Determine the [X, Y] coordinate at the center of the cell enclosing the given text.  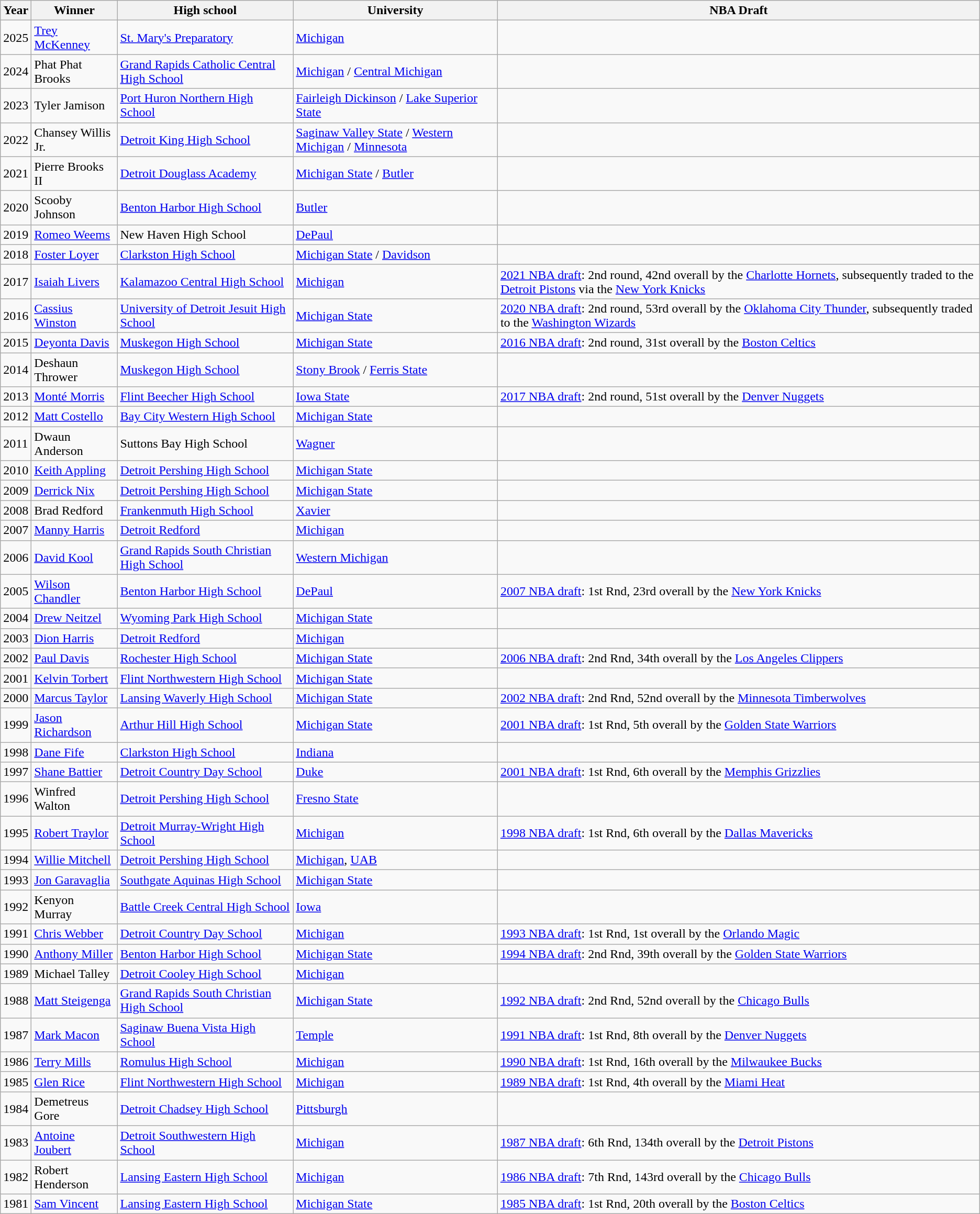
Suttons Bay High School [205, 444]
Detroit Chadsey High School [205, 1109]
Tyler Jamison [74, 106]
1985 [16, 1082]
Glen Rice [74, 1082]
2016 [16, 315]
1990 NBA draft: 1st Rnd, 16th overall by the Milwaukee Bucks [738, 1062]
1996 [16, 799]
Dwaun Anderson [74, 444]
1995 [16, 833]
2006 NBA draft: 2nd Rnd, 34th overall by the Los Angeles Clippers [738, 658]
Chansey Willis Jr. [74, 139]
Kalamazoo Central High School [205, 282]
Wilson Chandler [74, 592]
Rochester High School [205, 658]
Foster Loyer [74, 254]
Deyonta Davis [74, 342]
Matt Costello [74, 417]
Derrick Nix [74, 491]
1998 NBA draft: 1st Rnd, 6th overall by the Dallas Mavericks [738, 833]
1986 NBA draft: 7th Rnd, 143rd overall by the Chicago Bulls [738, 1177]
1991 [16, 934]
Lansing Waverly High School [205, 698]
New Haven High School [205, 235]
1989 NBA draft: 1st Rnd, 4th overall by the Miami Heat [738, 1082]
1997 [16, 772]
2025 [16, 38]
Paul Davis [74, 658]
1984 [16, 1109]
Indiana [396, 752]
2021 [16, 174]
Romeo Weems [74, 235]
Detroit Southwestern High School [205, 1142]
Isaiah Livers [74, 282]
2019 [16, 235]
Southgate Aquinas High School [205, 880]
2001 [16, 678]
Brad Redford [74, 510]
Scooby Johnson [74, 207]
2012 [16, 417]
1994 NBA draft: 2nd Rnd, 39th overall by the Golden State Warriors [738, 954]
Temple [396, 1034]
1998 [16, 752]
1994 [16, 860]
1992 [16, 907]
2016 NBA draft: 2nd round, 31st overall by the Boston Celtics [738, 342]
Cassius Winston [74, 315]
Deshaun Thrower [74, 370]
Butler [396, 207]
1991 NBA draft: 1st Rnd, 8th overall by the Denver Nuggets [738, 1034]
2021 NBA draft: 2nd round, 42nd overall by the Charlotte Hornets, subsequently traded to the Detroit Pistons via the New York Knicks [738, 282]
Michigan / Central Michigan [396, 71]
Pierre Brooks II [74, 174]
NBA Draft [738, 10]
Dion Harris [74, 638]
Michigan State / Butler [396, 174]
Sam Vincent [74, 1204]
2003 [16, 638]
Michigan State / Davidson [396, 254]
Winfred Walton [74, 799]
1982 [16, 1177]
1999 [16, 725]
Wyoming Park High School [205, 618]
David Kool [74, 557]
Monté Morris [74, 397]
Saginaw Buena Vista High School [205, 1034]
Demetreus Gore [74, 1109]
2020 [16, 207]
High school [205, 10]
2017 [16, 282]
2020 NBA draft: 2nd round, 53rd overall by the Oklahoma City Thunder, subsequently traded to the Washington Wizards [738, 315]
1993 NBA draft: 1st Rnd, 1st overall by the Orlando Magic [738, 934]
University [396, 10]
Year [16, 10]
2001 NBA draft: 1st Rnd, 6th overall by the Memphis Grizzlies [738, 772]
2022 [16, 139]
2001 NBA draft: 1st Rnd, 5th overall by the Golden State Warriors [738, 725]
Kenyon Murray [74, 907]
2004 [16, 618]
2009 [16, 491]
Wagner [396, 444]
2011 [16, 444]
Detroit Murray-Wright High School [205, 833]
Bay City Western High School [205, 417]
2024 [16, 71]
Willie Mitchell [74, 860]
Drew Neitzel [74, 618]
1990 [16, 954]
Detroit King High School [205, 139]
Arthur Hill High School [205, 725]
Shane Battier [74, 772]
University of Detroit Jesuit High School [205, 315]
St. Mary's Preparatory [205, 38]
2014 [16, 370]
1983 [16, 1142]
Terry Mills [74, 1062]
1993 [16, 880]
2023 [16, 106]
Fairleigh Dickinson / Lake Superior State [396, 106]
Battle Creek Central High School [205, 907]
Iowa [396, 907]
Frankenmuth High School [205, 510]
Saginaw Valley State / Western Michigan / Minnesota [396, 139]
Michigan, UAB [396, 860]
Port Huron Northern High School [205, 106]
2010 [16, 471]
1992 NBA draft: 2nd Rnd, 52nd overall by the Chicago Bulls [738, 1001]
Kelvin Torbert [74, 678]
Jason Richardson [74, 725]
Robert Henderson [74, 1177]
2017 NBA draft: 2nd round, 51st overall by the Denver Nuggets [738, 397]
2008 [16, 510]
2006 [16, 557]
1988 [16, 1001]
Detroit Douglass Academy [205, 174]
Pittsburgh [396, 1109]
1987 [16, 1034]
Keith Appling [74, 471]
2005 [16, 592]
2007 [16, 530]
2000 [16, 698]
Romulus High School [205, 1062]
1989 [16, 974]
1986 [16, 1062]
2018 [16, 254]
1985 NBA draft: 1st Rnd, 20th overall by the Boston Celtics [738, 1204]
Xavier [396, 510]
Winner [74, 10]
2015 [16, 342]
Chris Webber [74, 934]
2002 NBA draft: 2nd Rnd, 52nd overall by the Minnesota Timberwolves [738, 698]
Phat Phat Brooks [74, 71]
Jon Garavaglia [74, 880]
Matt Steigenga [74, 1001]
Stony Brook / Ferris State [396, 370]
Duke [396, 772]
1981 [16, 1204]
2002 [16, 658]
Mark Macon [74, 1034]
Robert Traylor [74, 833]
Antoine Joubert [74, 1142]
2013 [16, 397]
Trey McKenney [74, 38]
Fresno State [396, 799]
1987 NBA draft: 6th Rnd, 134th overall by the Detroit Pistons [738, 1142]
Anthony Miller [74, 954]
Marcus Taylor [74, 698]
Manny Harris [74, 530]
Iowa State [396, 397]
Western Michigan [396, 557]
Grand Rapids Catholic Central High School [205, 71]
2007 NBA draft: 1st Rnd, 23rd overall by the New York Knicks [738, 592]
Michael Talley [74, 974]
Flint Beecher High School [205, 397]
Detroit Cooley High School [205, 974]
Dane Fife [74, 752]
